From the cell containing the given text, extract its center point as [x, y] coordinate. 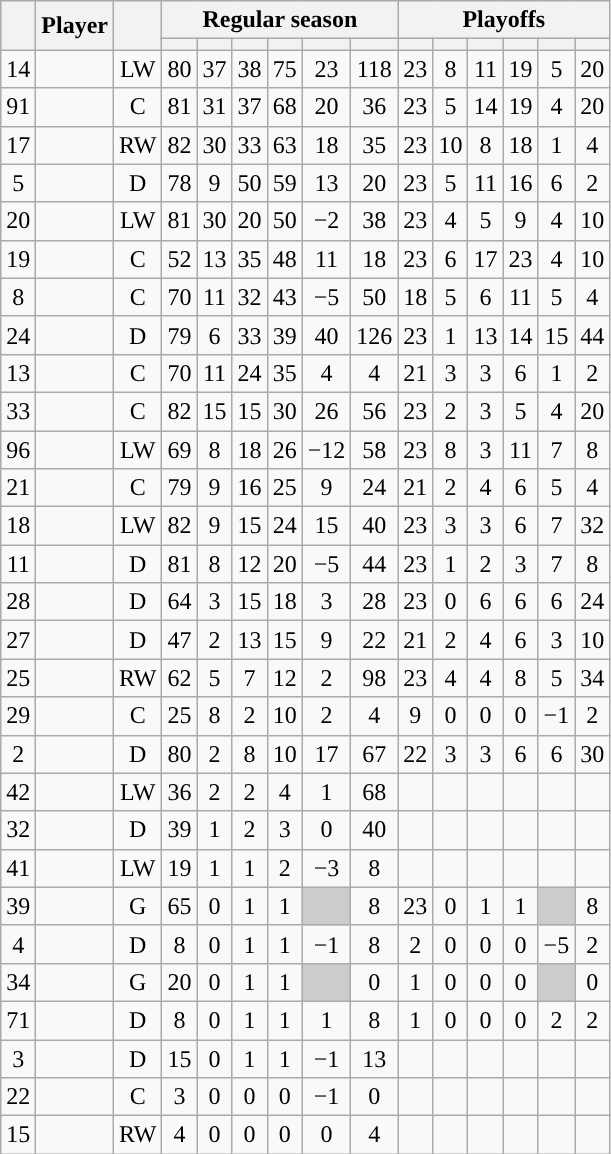
27 [18, 640]
69 [180, 449]
47 [180, 640]
65 [180, 906]
78 [180, 183]
Playoffs [504, 20]
96 [18, 449]
−12 [326, 449]
48 [284, 259]
Regular season [280, 20]
29 [18, 716]
64 [180, 602]
31 [214, 107]
−2 [326, 221]
58 [374, 449]
71 [18, 1020]
59 [284, 183]
Player [75, 26]
118 [374, 69]
41 [18, 868]
62 [180, 678]
67 [374, 754]
43 [284, 297]
75 [284, 69]
63 [284, 145]
91 [18, 107]
98 [374, 678]
52 [180, 259]
126 [374, 335]
42 [18, 792]
−3 [326, 868]
56 [374, 411]
